Return [X, Y] of the center of cell containing provided text 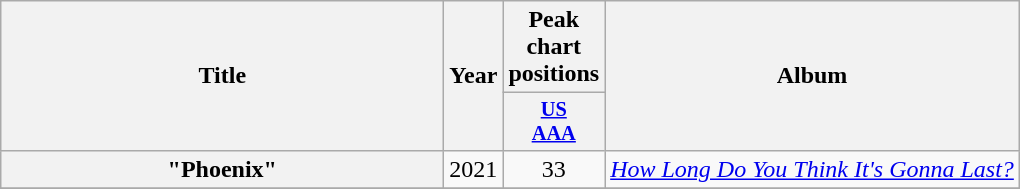
USAAA [554, 122]
"Phoenix" [222, 169]
Year [474, 76]
Peak chart positions [554, 47]
How Long Do You Think It's Gonna Last? [812, 169]
2021 [474, 169]
33 [554, 169]
Title [222, 76]
Album [812, 76]
